Capture the cell that displays the provided text and extract its (X, Y) central coordinate. 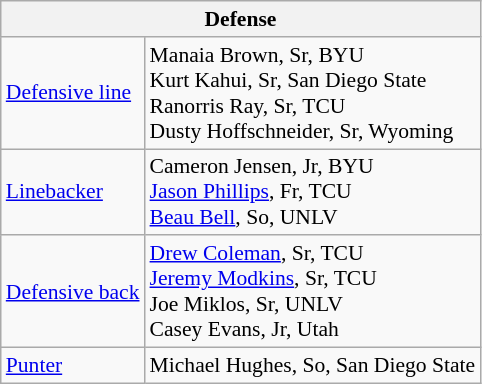
Defensive line (73, 93)
Defensive back (73, 292)
Punter (73, 366)
Cameron Jensen, Jr, BYUJason Phillips, Fr, TCUBeau Bell, So, UNLV (313, 192)
Manaia Brown, Sr, BYUKurt Kahui, Sr, San Diego StateRanorris Ray, Sr, TCUDusty Hoffschneider, Sr, Wyoming (313, 93)
Drew Coleman, Sr, TCUJeremy Modkins, Sr, TCUJoe Miklos, Sr, UNLVCasey Evans, Jr, Utah (313, 292)
Michael Hughes, So, San Diego State (313, 366)
Linebacker (73, 192)
Defense (240, 19)
